For the text-containing cell, return its midpoint in (x, y) coordinate format. 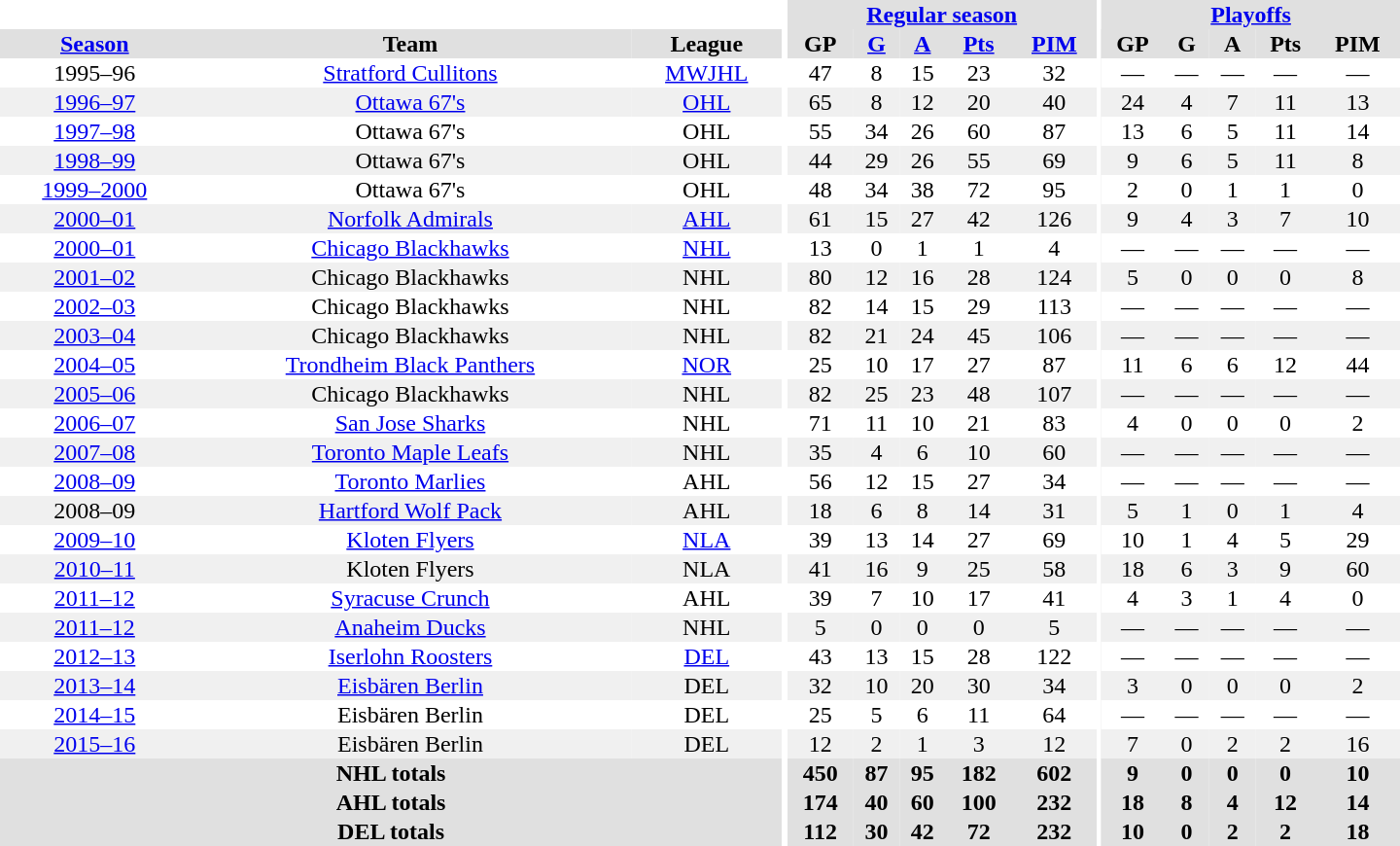
Trondheim Black Panthers (410, 365)
Anaheim Ducks (410, 627)
2009–10 (95, 540)
2001–02 (95, 277)
1999–2000 (95, 190)
38 (922, 190)
2003–04 (95, 335)
112 (820, 831)
61 (820, 219)
124 (1054, 277)
65 (820, 102)
113 (1054, 306)
107 (1054, 394)
1996–97 (95, 102)
2012–13 (95, 656)
Toronto Maple Leafs (410, 452)
Stratford Cullitons (410, 73)
56 (820, 481)
106 (1054, 335)
DEL totals (391, 831)
NOR (706, 365)
35 (820, 452)
58 (1054, 569)
Playoffs (1250, 15)
MWJHL (706, 73)
1997–98 (95, 131)
2013–14 (95, 686)
174 (820, 802)
182 (978, 773)
71 (820, 423)
45 (978, 335)
San Jose Sharks (410, 423)
NHL totals (391, 773)
AHL totals (391, 802)
122 (1054, 656)
Norfolk Admirals (410, 219)
Season (95, 44)
2005–06 (95, 394)
31 (1054, 511)
2015–16 (95, 744)
Regular season (941, 15)
Toronto Marlies (410, 481)
Team (410, 44)
Syracuse Crunch (410, 598)
2006–07 (95, 423)
100 (978, 802)
1998–99 (95, 160)
126 (1054, 219)
450 (820, 773)
83 (1054, 423)
League (706, 44)
64 (1054, 715)
Hartford Wolf Pack (410, 511)
47 (820, 73)
80 (820, 277)
2014–15 (95, 715)
602 (1054, 773)
2004–05 (95, 365)
43 (820, 656)
2010–11 (95, 569)
Iserlohn Roosters (410, 656)
2002–03 (95, 306)
1995–96 (95, 73)
2007–08 (95, 452)
